Identify which cell holds the provided text, then report its (X, Y) central coordinate. 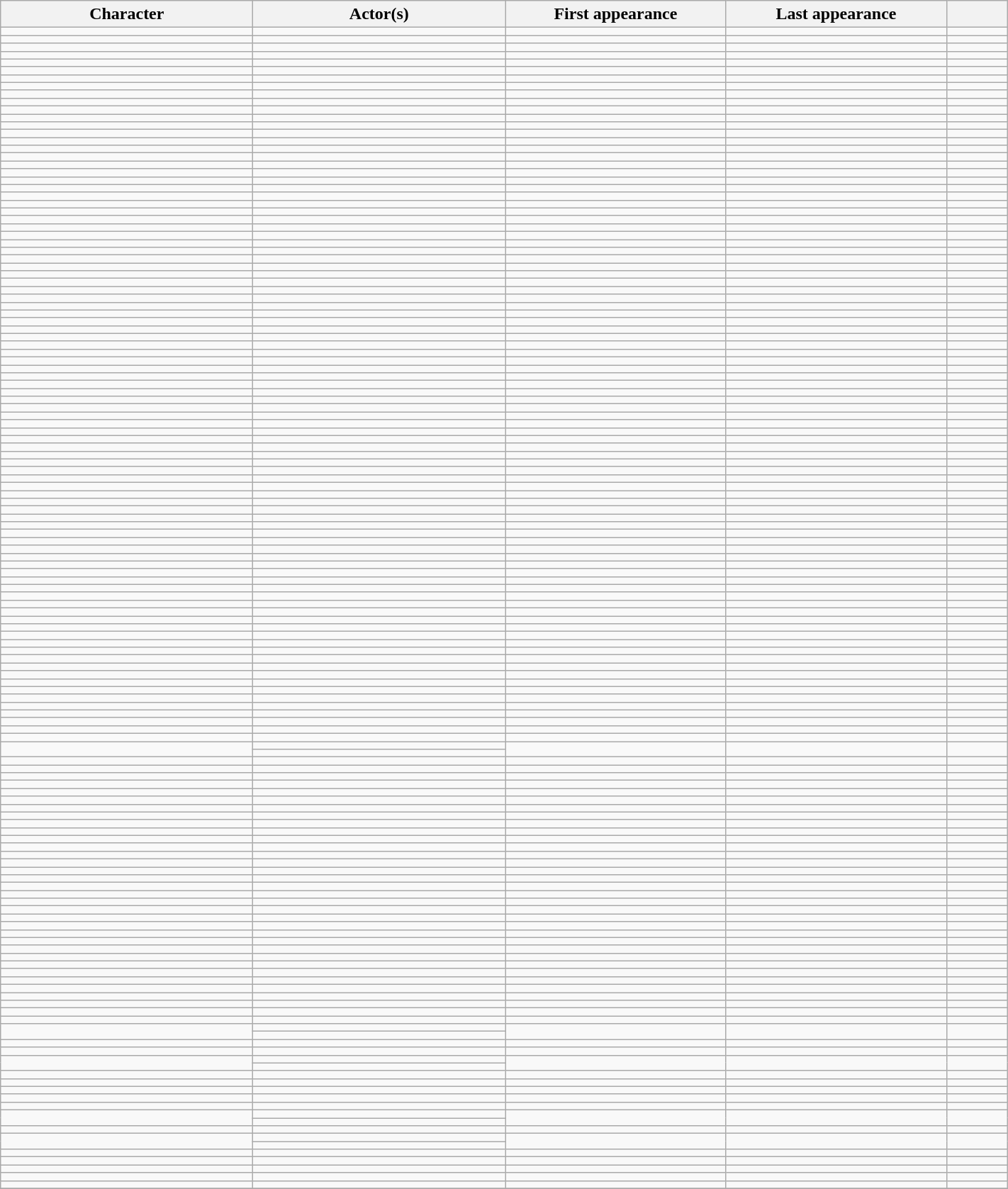
Last appearance (836, 14)
Character (127, 14)
Actor(s) (379, 14)
First appearance (615, 14)
